Search for the cell housing the specified text and yield its [X, Y] center coordinate. 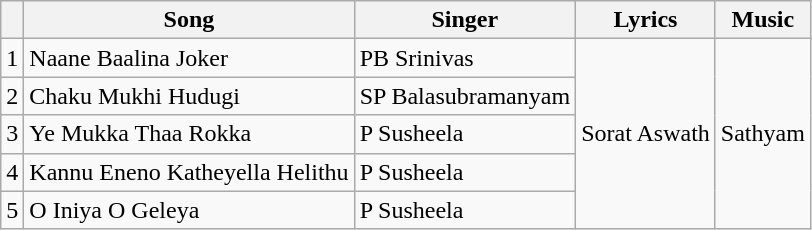
Ye Mukka Thaa Rokka [189, 134]
SP Balasubramanyam [464, 96]
1 [12, 58]
Song [189, 20]
Singer [464, 20]
PB Srinivas [464, 58]
Sathyam [762, 134]
Chaku Mukhi Hudugi [189, 96]
Kannu Eneno Katheyella Helithu [189, 172]
2 [12, 96]
5 [12, 210]
Naane Baalina Joker [189, 58]
Music [762, 20]
O Iniya O Geleya [189, 210]
Lyrics [646, 20]
3 [12, 134]
Sorat Aswath [646, 134]
4 [12, 172]
